Pinpoint the cell where the given text exists, returning its [x, y] midpoint coordinate. 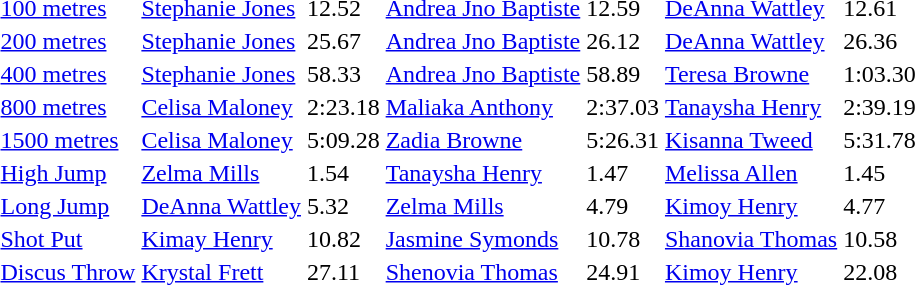
10.78 [623, 239]
Kimay Henry [222, 239]
4.79 [623, 206]
58.89 [623, 74]
5:26.31 [623, 140]
5.32 [343, 206]
Zadia Browne [483, 140]
1.54 [343, 173]
Kimoy Henry [750, 206]
58.33 [343, 74]
1.47 [623, 173]
10.82 [343, 239]
26.12 [623, 41]
25.67 [343, 41]
2:37.03 [623, 107]
Kisanna Tweed [750, 140]
Shanovia Thomas [750, 239]
Teresa Browne [750, 74]
5:09.28 [343, 140]
2:23.18 [343, 107]
Melissa Allen [750, 173]
Maliaka Anthony [483, 107]
Jasmine Symonds [483, 239]
